Return the (x, y) coordinate for the center point of the cell that contains the specified text.  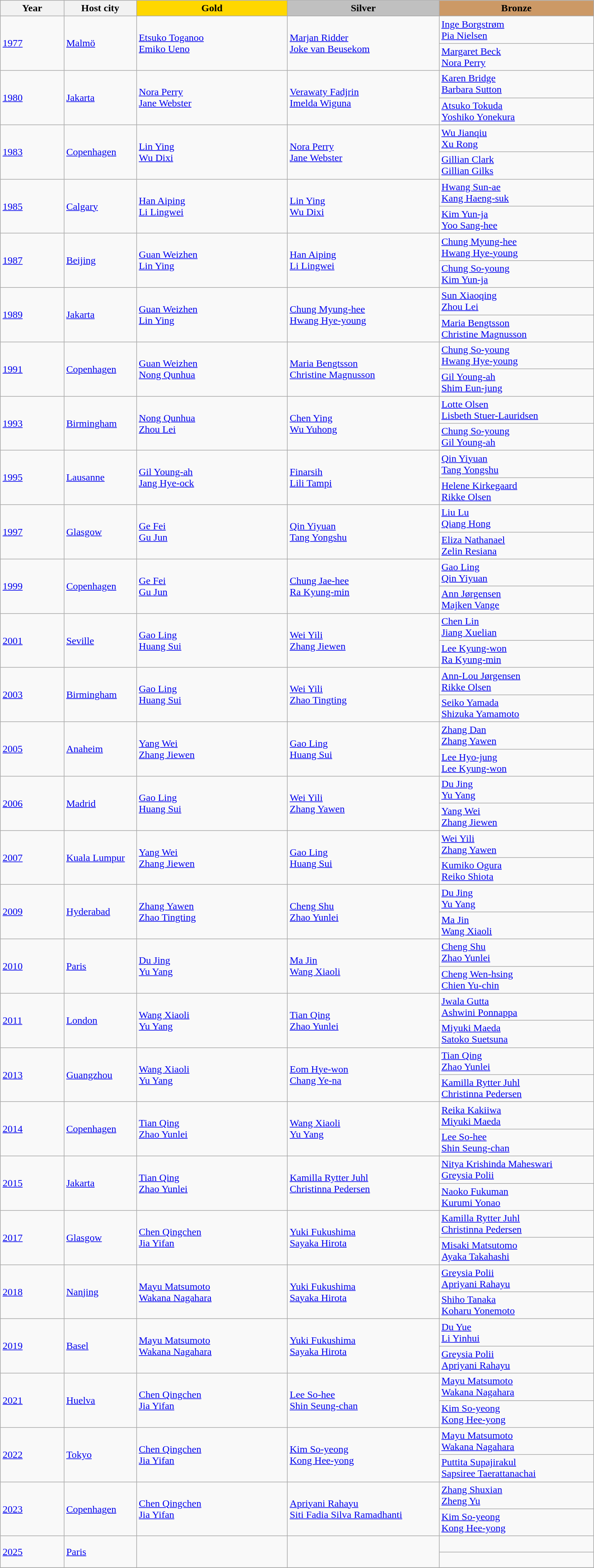
Anaheim (100, 749)
Lausanne (100, 478)
Inge Borgstrøm Pia Nielsen (516, 30)
Gil Young-ah Jang Hye-ock (212, 478)
Gao Ling Qin Yiyuan (516, 572)
2005 (33, 749)
Du Yue Li Yinhui (516, 1332)
Zhang Yawen Zhao Tingting (212, 912)
Eliza Nathanael Zelin Resiana (516, 546)
Liu Lu Qiang Hong (516, 518)
Wei Yili Zhang Jiewen (363, 640)
1997 (33, 532)
2018 (33, 1292)
1985 (33, 206)
2022 (33, 1455)
1977 (33, 43)
2017 (33, 1238)
1987 (33, 260)
Beijing (100, 260)
1993 (33, 423)
Shiho Tanaka Koharu Yonemoto (516, 1306)
Atsuko Tokuda Yoshiko Yonekura (516, 111)
Bronze (516, 8)
Kumiko Ogura Reiko Shiota (516, 871)
Naoko Fukuman Kurumi Yonao (516, 1196)
2015 (33, 1183)
Zhang Dan Zhang Yawen (516, 735)
Tokyo (100, 1455)
Seiko Yamada Shizuka Yamamoto (516, 708)
1995 (33, 478)
Chung So-young Kim Yun-ja (516, 274)
Chung So-young Hwang Hye-young (516, 355)
Ann Jørgensen Majken Vange (516, 600)
1983 (33, 152)
2014 (33, 1129)
Miyuki Maeda Satoko Suetsuna (516, 1034)
2021 (33, 1400)
Chen Ying Wu Yuhong (363, 423)
Hyderabad (100, 912)
Reika Kakiiwa Miyuki Maeda (516, 1115)
1991 (33, 369)
Chung Jae-hee Ra Kyung-min (363, 586)
Helene Kirkegaard Rikke Olsen (516, 491)
Lotte Olsen Lisbeth Stuer-Lauridsen (516, 410)
1989 (33, 315)
1980 (33, 98)
Silver (363, 8)
Year (33, 8)
Misaki Matsutomo Ayaka Takahashi (516, 1251)
Madrid (100, 803)
Calgary (100, 206)
Gil Young-ah Shim Eun-jung (516, 383)
2010 (33, 966)
Eom Hye-won Chang Ye-na (363, 1075)
Marjan Ridder Joke van Beusekom (363, 43)
Basel (100, 1346)
Zhang Shuxian Zheng Yu (516, 1495)
2019 (33, 1346)
Chen Lin Jiang Xuelian (516, 627)
Kuala Lumpur (100, 858)
2013 (33, 1075)
Seville (100, 640)
Kim Yun-ja Yoo Sang-hee (516, 219)
2025 (33, 1552)
2011 (33, 1020)
Ann-Lou Jørgensen Rikke Olsen (516, 681)
Apriyani Rahayu Siti Fadia Silva Ramadhanti (363, 1509)
Karen Bridge Barbara Sutton (516, 84)
Nitya Krishinda Maheswari Greysia Polii (516, 1170)
Wu Jianqiu Xu Rong (516, 138)
2023 (33, 1509)
London (100, 1020)
Cheng Wen-hsing Chien Yu-chin (516, 979)
Host city (100, 8)
2007 (33, 858)
Malmö (100, 43)
2003 (33, 695)
Etsuko Toganoo Emiko Ueno (212, 43)
Sun Xiaoqing Zhou Lei (516, 301)
Guangzhou (100, 1075)
Guan Weizhen Nong Qunhua (212, 369)
2009 (33, 912)
2001 (33, 640)
Lee Hyo-jung Lee Kyung-won (516, 763)
Verawaty Fadjrin Imelda Wiguna (363, 98)
2006 (33, 803)
Lee Kyung-won Ra Kyung-min (516, 654)
Huelva (100, 1400)
Finarsih Lili Tampi (363, 478)
Margaret Beck Nora Perry (516, 57)
Chung So-young Gil Young-ah (516, 437)
Gillian Clark Gillian Gilks (516, 165)
Wei Yili Zhao Tingting (363, 695)
Hwang Sun-ae Kang Haeng-suk (516, 193)
Nanjing (100, 1292)
Jwala Gutta Ashwini Ponnappa (516, 1007)
Puttita Supajirakul Sapsiree Taerattanachai (516, 1468)
1999 (33, 586)
Nong Qunhua Zhou Lei (212, 423)
Gold (212, 8)
